Return [x, y] of the center of cell containing provided text 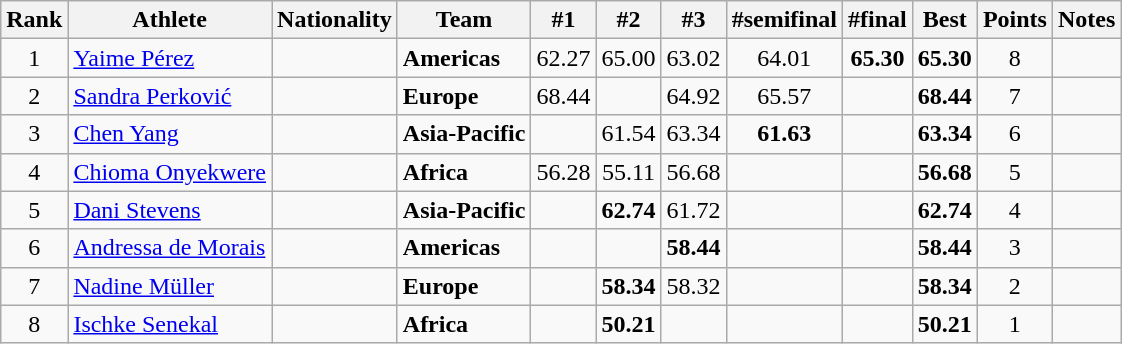
#semifinal [784, 20]
64.01 [784, 58]
61.54 [628, 134]
Yaime Pérez [170, 58]
61.63 [784, 134]
61.72 [694, 210]
65.57 [784, 96]
58.32 [694, 286]
62.27 [564, 58]
63.02 [694, 58]
Chioma Onyekwere [170, 172]
Nadine Müller [170, 286]
Team [464, 20]
#2 [628, 20]
Dani Stevens [170, 210]
Athlete [170, 20]
56.28 [564, 172]
65.00 [628, 58]
Nationality [335, 20]
Chen Yang [170, 134]
Points [1014, 20]
Andressa de Morais [170, 248]
#final [878, 20]
Sandra Perković [170, 96]
Notes [1086, 20]
Ischke Senekal [170, 324]
#3 [694, 20]
Rank [34, 20]
64.92 [694, 96]
55.11 [628, 172]
Best [944, 20]
#1 [564, 20]
